Pinpoint the cell where the given text exists, returning its [X, Y] midpoint coordinate. 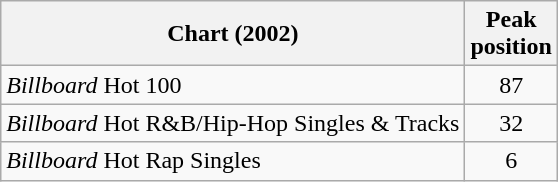
Billboard Hot Rap Singles [233, 161]
Chart (2002) [233, 34]
Billboard Hot 100 [233, 85]
87 [511, 85]
Peakposition [511, 34]
32 [511, 123]
6 [511, 161]
Billboard Hot R&B/Hip-Hop Singles & Tracks [233, 123]
